Locate the cell with the specified text and output its (X, Y) center coordinate. 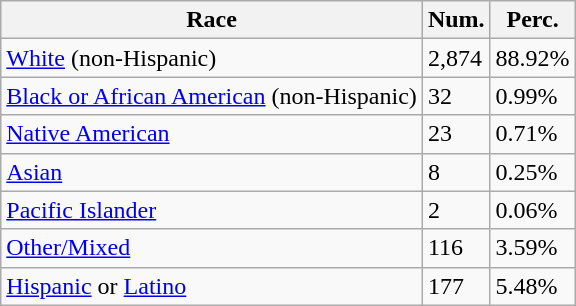
Pacific Islander (212, 210)
177 (456, 286)
Num. (456, 20)
116 (456, 248)
8 (456, 172)
Perc. (532, 20)
5.48% (532, 286)
Black or African American (non-Hispanic) (212, 96)
Race (212, 20)
Other/Mixed (212, 248)
Hispanic or Latino (212, 286)
32 (456, 96)
White (non-Hispanic) (212, 58)
0.99% (532, 96)
Asian (212, 172)
0.71% (532, 134)
2,874 (456, 58)
23 (456, 134)
3.59% (532, 248)
0.25% (532, 172)
2 (456, 210)
0.06% (532, 210)
Native American (212, 134)
88.92% (532, 58)
